Extract the [x, y] coordinate from the center of the cell holding the provided text.  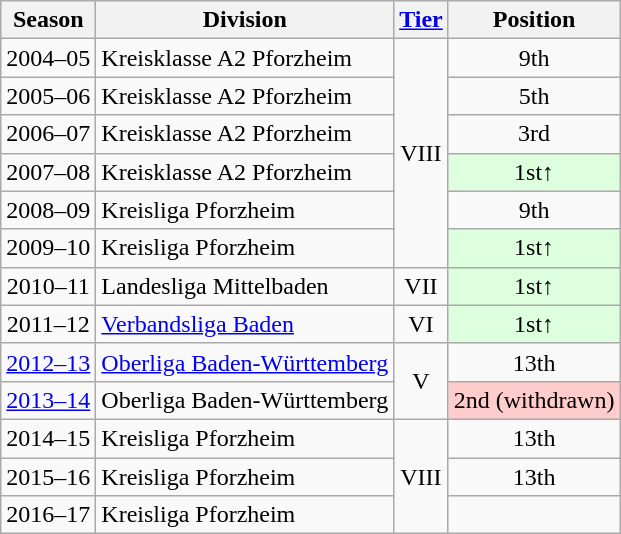
2004–05 [48, 58]
2005–06 [48, 96]
Landesliga Mittelbaden [245, 286]
3rd [534, 134]
Position [534, 20]
2012–13 [48, 362]
Division [245, 20]
Tier [422, 20]
2007–08 [48, 172]
2008–09 [48, 210]
2009–10 [48, 248]
V [422, 381]
Verbandsliga Baden [245, 324]
5th [534, 96]
2015–16 [48, 477]
2014–15 [48, 438]
2010–11 [48, 286]
Season [48, 20]
2006–07 [48, 134]
2011–12 [48, 324]
2013–14 [48, 400]
VI [422, 324]
2nd (withdrawn) [534, 400]
2016–17 [48, 515]
VII [422, 286]
